For the text-containing cell, return its midpoint in [x, y] coordinate format. 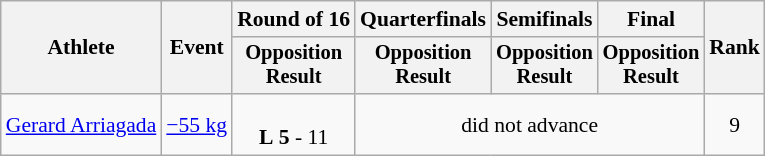
Round of 16 [294, 19]
Gerard Arriagada [82, 124]
Final [652, 19]
Event [196, 48]
Semifinals [544, 19]
−55 kg [196, 124]
did not advance [530, 124]
Rank [734, 48]
L 5 - 11 [294, 124]
Quarterfinals [423, 19]
9 [734, 124]
Athlete [82, 48]
